Scan for the cell matching the given text and deliver its (x, y) coordinate at center. 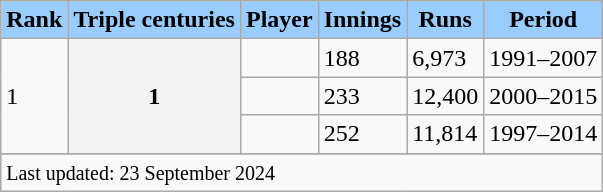
Runs (446, 20)
188 (362, 58)
12,400 (446, 96)
11,814 (446, 134)
Rank (34, 20)
1991–2007 (544, 58)
Period (544, 20)
252 (362, 134)
2000–2015 (544, 96)
Player (279, 20)
Triple centuries (154, 20)
6,973 (446, 58)
233 (362, 96)
Innings (362, 20)
1997–2014 (544, 134)
Last updated: 23 September 2024 (302, 172)
